Search for the cell housing the specified text and yield its (x, y) center coordinate. 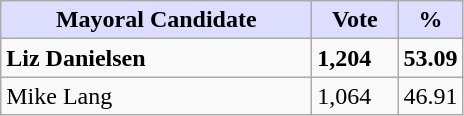
Vote (355, 20)
Mike Lang (156, 96)
1,204 (355, 58)
53.09 (430, 58)
46.91 (430, 96)
1,064 (355, 96)
% (430, 20)
Mayoral Candidate (156, 20)
Liz Danielsen (156, 58)
